Determine the (X, Y) coordinate at the center of the cell enclosing the given text.  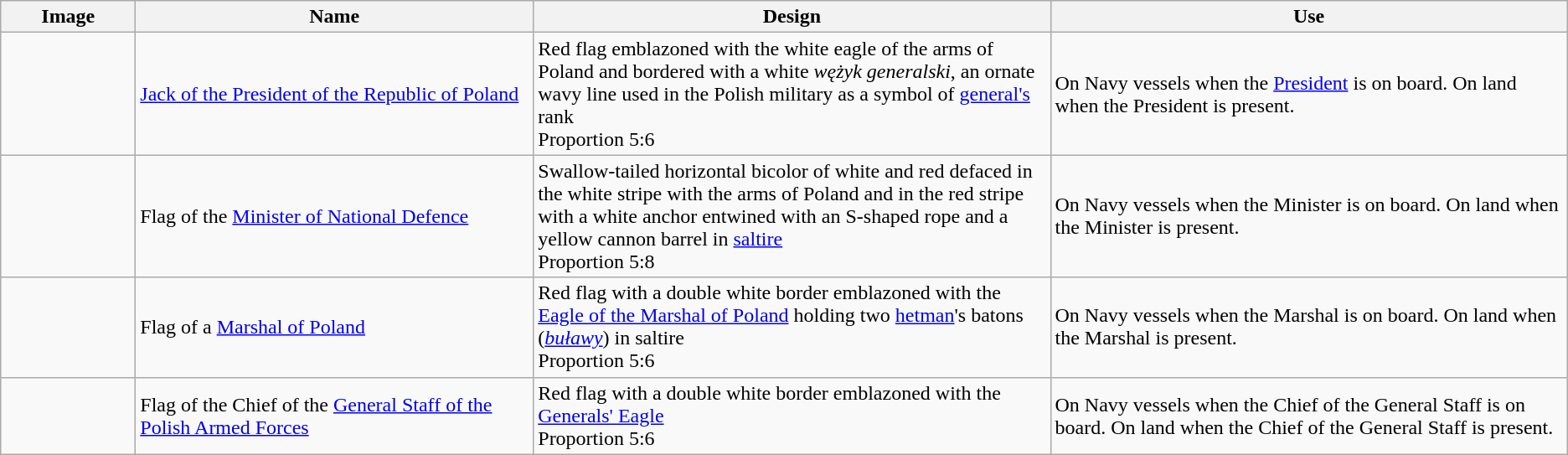
On Navy vessels when the Chief of the General Staff is on board. On land when the Chief of the General Staff is present. (1308, 416)
On Navy vessels when the Marshal is on board. On land when the Marshal is present. (1308, 327)
Flag of the Chief of the General Staff of the Polish Armed Forces (335, 416)
Image (69, 17)
On Navy vessels when the Minister is on board. On land when the Minister is present. (1308, 216)
Name (335, 17)
Red flag with a double white border emblazoned with the Generals' Eagle Proportion 5:6 (792, 416)
Design (792, 17)
Flag of a Marshal of Poland (335, 327)
Use (1308, 17)
Flag of the Minister of National Defence (335, 216)
Red flag with a double white border emblazoned with the Eagle of the Marshal of Poland holding two hetman's batons (buławy) in saltire Proportion 5:6 (792, 327)
On Navy vessels when the President is on board. On land when the President is present. (1308, 94)
Jack of the President of the Republic of Poland (335, 94)
